Determine the [x, y] coordinate at the center of the cell enclosing the given text.  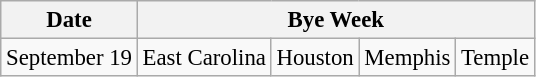
Temple [496, 58]
Bye Week [336, 20]
East Carolina [204, 58]
Memphis [408, 58]
Houston [315, 58]
September 19 [69, 58]
Date [69, 20]
